Identify which cell holds the provided text, then report its [x, y] central coordinate. 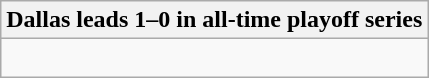
Dallas leads 1–0 in all-time playoff series [214, 20]
